Scan for the cell matching the given text and deliver its [X, Y] coordinate at center. 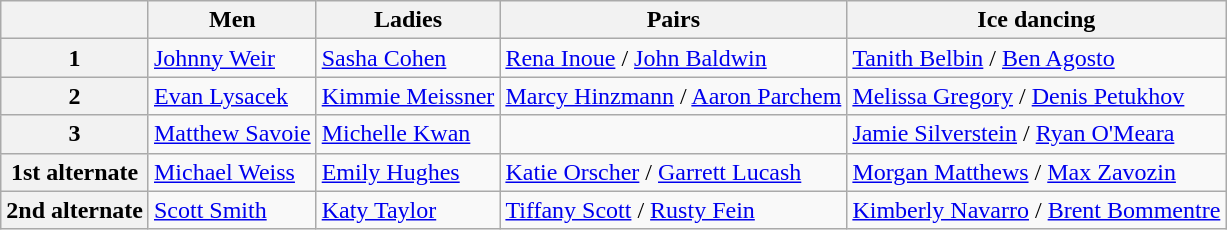
Matthew Savoie [232, 134]
Scott Smith [232, 210]
Melissa Gregory / Denis Petukhov [1036, 96]
1st alternate [75, 172]
Rena Inoue / John Baldwin [674, 58]
Marcy Hinzmann / Aaron Parchem [674, 96]
Michael Weiss [232, 172]
Johnny Weir [232, 58]
2nd alternate [75, 210]
Ice dancing [1036, 20]
Jamie Silverstein / Ryan O'Meara [1036, 134]
2 [75, 96]
Ladies [408, 20]
Sasha Cohen [408, 58]
Kimmie Meissner [408, 96]
1 [75, 58]
3 [75, 134]
Pairs [674, 20]
Kimberly Navarro / Brent Bommentre [1036, 210]
Katie Orscher / Garrett Lucash [674, 172]
Emily Hughes [408, 172]
Michelle Kwan [408, 134]
Tiffany Scott / Rusty Fein [674, 210]
Morgan Matthews / Max Zavozin [1036, 172]
Evan Lysacek [232, 96]
Katy Taylor [408, 210]
Men [232, 20]
Tanith Belbin / Ben Agosto [1036, 58]
